Extract the [X, Y] coordinate from the center of the cell holding the provided text.  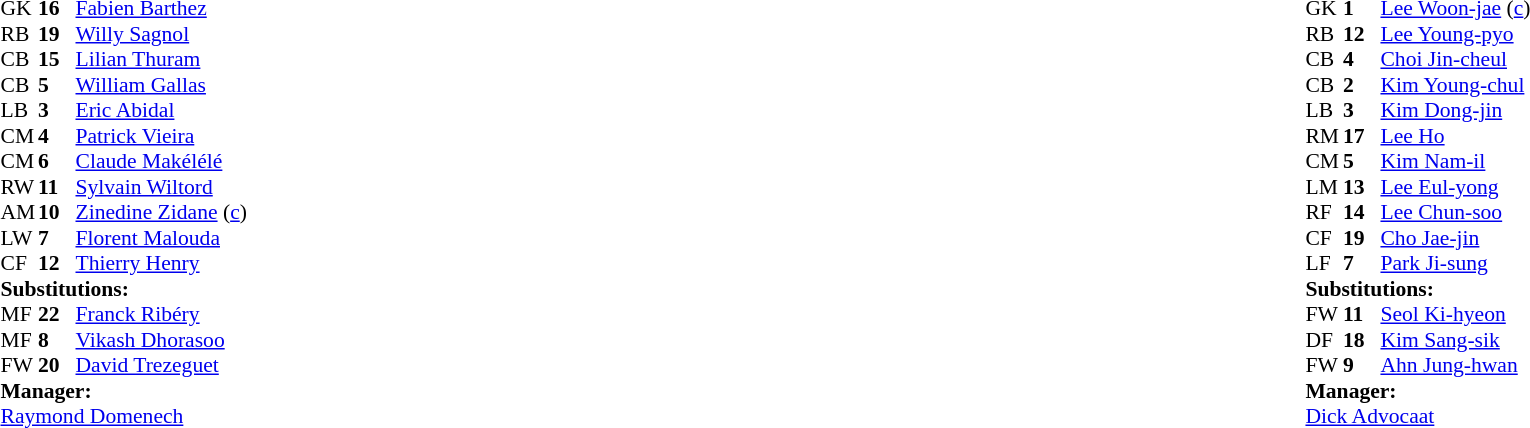
Seol Ki-hyeon [1455, 315]
RM [1324, 136]
Sylvain Wiltord [162, 187]
15 [57, 59]
LW [19, 238]
Vikash Dhorasoo [162, 340]
2 [1362, 85]
Claude Makélélé [162, 161]
RF [1324, 213]
LF [1324, 263]
AM [19, 213]
Eric Abidal [162, 111]
Ahn Jung-hwan [1455, 365]
Lee Young-pyo [1455, 34]
Patrick Vieira [162, 136]
22 [57, 315]
17 [1362, 136]
Lee Ho [1455, 136]
Franck Ribéry [162, 315]
Lilian Thuram [162, 59]
Kim Nam-il [1455, 161]
13 [1362, 187]
Florent Malouda [162, 238]
Thierry Henry [162, 263]
William Gallas [162, 85]
Lee Chun-soo [1455, 213]
RW [19, 187]
14 [1362, 213]
Kim Sang-sik [1455, 340]
Zinedine Zidane (c) [162, 213]
Lee Eul-yong [1455, 187]
Choi Jin-cheul [1455, 59]
David Trezeguet [162, 365]
6 [57, 161]
Kim Young-chul [1455, 85]
18 [1362, 340]
8 [57, 340]
LM [1324, 187]
10 [57, 213]
20 [57, 365]
Willy Sagnol [162, 34]
Cho Jae-jin [1455, 238]
Kim Dong-jin [1455, 111]
Park Ji-sung [1455, 263]
DF [1324, 340]
9 [1362, 365]
